Identify which cell holds the provided text, then report its [X, Y] central coordinate. 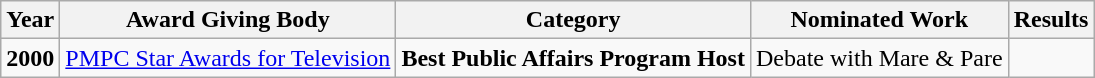
Best Public Affairs Program Host [574, 58]
2000 [30, 58]
Debate with Mare & Pare [879, 58]
Year [30, 20]
PMPC Star Awards for Television [228, 58]
Nominated Work [879, 20]
Award Giving Body [228, 20]
Results [1051, 20]
Category [574, 20]
